Return the (x, y) coordinate for the center point of the cell that contains the specified text.  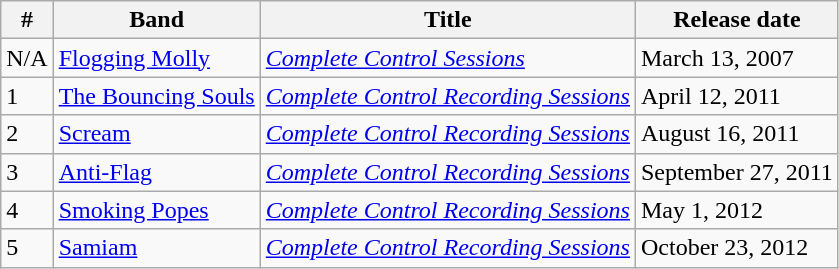
October 23, 2012 (736, 248)
The Bouncing Souls (156, 96)
Smoking Popes (156, 210)
Band (156, 20)
2 (27, 134)
Anti-Flag (156, 172)
Complete Control Sessions (448, 58)
Scream (156, 134)
5 (27, 248)
Flogging Molly (156, 58)
Samiam (156, 248)
August 16, 2011 (736, 134)
Release date (736, 20)
Title (448, 20)
September 27, 2011 (736, 172)
1 (27, 96)
April 12, 2011 (736, 96)
March 13, 2007 (736, 58)
4 (27, 210)
3 (27, 172)
# (27, 20)
N/A (27, 58)
May 1, 2012 (736, 210)
